Identify which cell holds the provided text, then report its (X, Y) central coordinate. 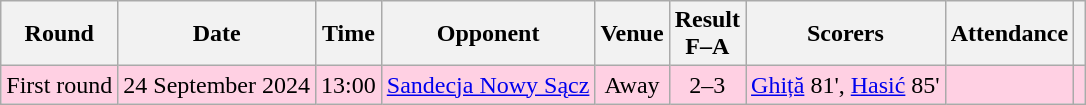
24 September 2024 (217, 85)
13:00 (349, 85)
Date (217, 34)
Away (632, 85)
ResultF–A (707, 34)
Round (60, 34)
Time (349, 34)
First round (60, 85)
Opponent (488, 34)
Attendance (1009, 34)
Venue (632, 34)
2–3 (707, 85)
Sandecja Nowy Sącz (488, 85)
Scorers (846, 34)
Ghiță 81', Hasić 85' (846, 85)
